Return [x, y] of the center of cell containing provided text 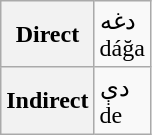
Direct [48, 34]
Indirect [48, 100]
دغهdáğa [122, 34]
دېde [122, 100]
